Output the (x, y) coordinate of the center of the cell containing the given text.  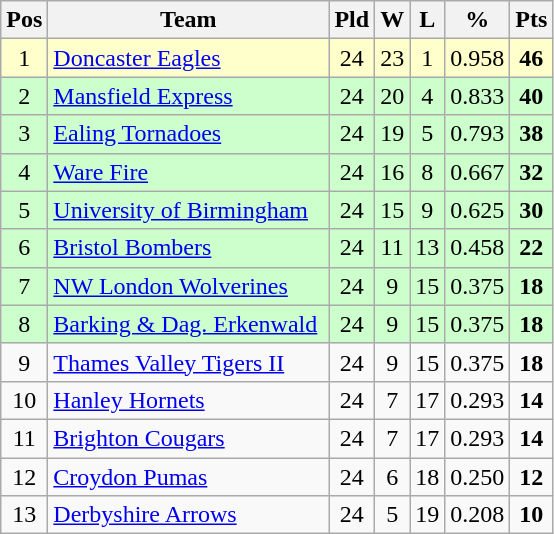
Doncaster Eagles (188, 58)
Team (188, 20)
22 (532, 248)
Hanley Hornets (188, 400)
38 (532, 134)
Croydon Pumas (188, 477)
3 (24, 134)
40 (532, 96)
23 (392, 58)
46 (532, 58)
0.625 (478, 210)
30 (532, 210)
Pos (24, 20)
20 (392, 96)
2 (24, 96)
0.958 (478, 58)
Ealing Tornadoes (188, 134)
0.667 (478, 172)
0.250 (478, 477)
0.833 (478, 96)
Brighton Cougars (188, 438)
32 (532, 172)
W (392, 20)
0.458 (478, 248)
16 (392, 172)
University of Birmingham (188, 210)
% (478, 20)
Ware Fire (188, 172)
Derbyshire Arrows (188, 515)
Barking & Dag. Erkenwald (188, 324)
NW London Wolverines (188, 286)
L (428, 20)
Mansfield Express (188, 96)
Thames Valley Tigers II (188, 362)
0.208 (478, 515)
Pld (352, 20)
Pts (532, 20)
Bristol Bombers (188, 248)
0.793 (478, 134)
